Detect which cell encompasses the target text, then output its (X, Y) center coordinate. 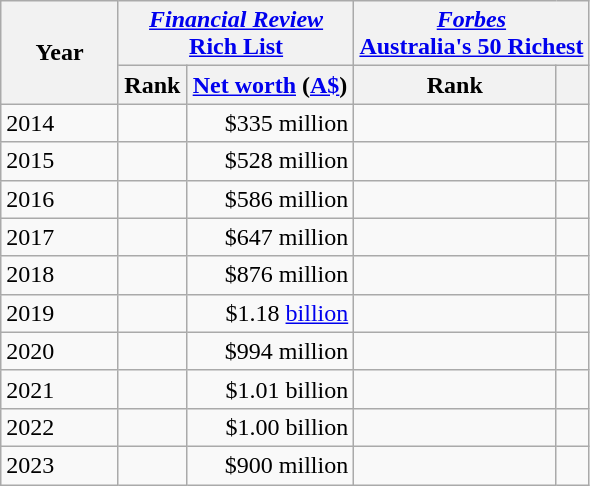
$335 million (270, 123)
$528 million (270, 161)
Year (60, 52)
$647 million (270, 237)
2023 (60, 465)
2018 (60, 275)
$876 million (270, 275)
2019 (60, 313)
2017 (60, 237)
$586 million (270, 199)
ForbesAustralia's 50 Richest (472, 34)
2020 (60, 351)
2021 (60, 389)
2016 (60, 199)
$1.18 billion (270, 313)
$1.01 billion (270, 389)
$1.00 billion (270, 427)
2014 (60, 123)
Net worth (A$) (270, 85)
$994 million (270, 351)
2022 (60, 427)
$900 million (270, 465)
2015 (60, 161)
Financial ReviewRich List (236, 34)
